Return the (X, Y) coordinate for the center point of the cell that contains the specified text.  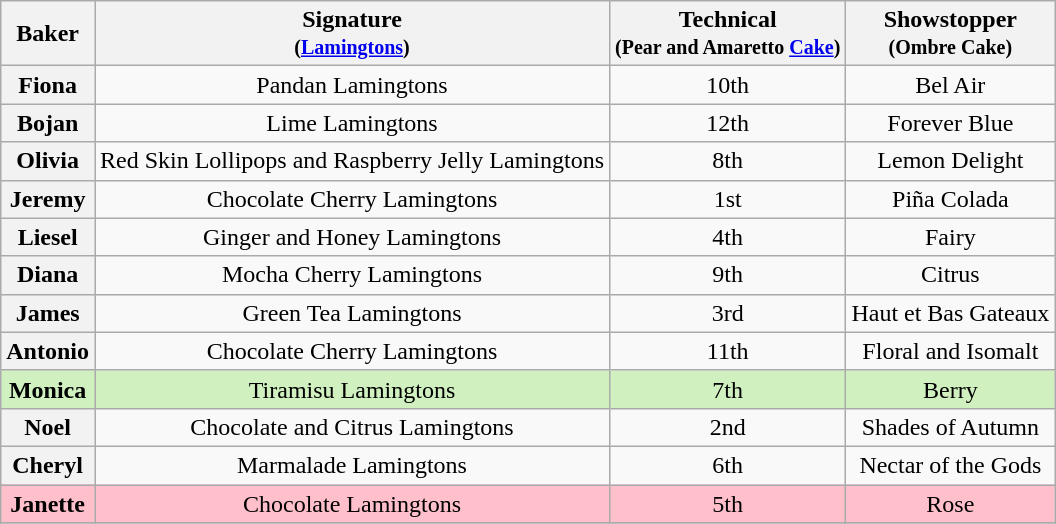
Baker (48, 34)
1st (728, 199)
Mocha Cherry Lamingtons (352, 275)
Floral and Isomalt (950, 351)
Showstopper(Ombre Cake) (950, 34)
Olivia (48, 161)
9th (728, 275)
Janette (48, 503)
Rose (950, 503)
Monica (48, 389)
8th (728, 161)
6th (728, 465)
Bojan (48, 123)
Nectar of the Gods (950, 465)
7th (728, 389)
Berry (950, 389)
Lemon Delight (950, 161)
Citrus (950, 275)
Forever Blue (950, 123)
Fiona (48, 85)
Bel Air (950, 85)
Noel (48, 427)
3rd (728, 313)
Marmalade Lamingtons (352, 465)
Lime Lamingtons (352, 123)
Diana (48, 275)
Chocolate Lamingtons (352, 503)
Signature(Lamingtons) (352, 34)
Haut et Bas Gateaux (950, 313)
Antonio (48, 351)
Piña Colada (950, 199)
Liesel (48, 237)
Cheryl (48, 465)
2nd (728, 427)
11th (728, 351)
Ginger and Honey Lamingtons (352, 237)
James (48, 313)
Tiramisu Lamingtons (352, 389)
Chocolate and Citrus Lamingtons (352, 427)
4th (728, 237)
Technical(Pear and Amaretto Cake) (728, 34)
10th (728, 85)
Fairy (950, 237)
Red Skin Lollipops and Raspberry Jelly Lamingtons (352, 161)
5th (728, 503)
Pandan Lamingtons (352, 85)
12th (728, 123)
Jeremy (48, 199)
Green Tea Lamingtons (352, 313)
Shades of Autumn (950, 427)
